For the text-containing cell, return its midpoint in (x, y) coordinate format. 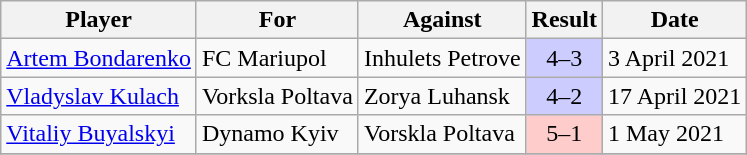
5–1 (564, 134)
Result (564, 20)
3 April 2021 (674, 58)
Inhulets Petrove (442, 58)
Vladyslav Kulach (99, 96)
Vitaliy Buyalskyi (99, 134)
Dynamo Kyiv (277, 134)
FC Mariupol (277, 58)
Zorya Luhansk (442, 96)
Vorskla Poltava (442, 134)
Vorksla Poltava (277, 96)
For (277, 20)
4–3 (564, 58)
Against (442, 20)
Artem Bondarenko (99, 58)
Player (99, 20)
4–2 (564, 96)
Date (674, 20)
17 April 2021 (674, 96)
1 May 2021 (674, 134)
